Identify which cell holds the provided text, then report its (x, y) central coordinate. 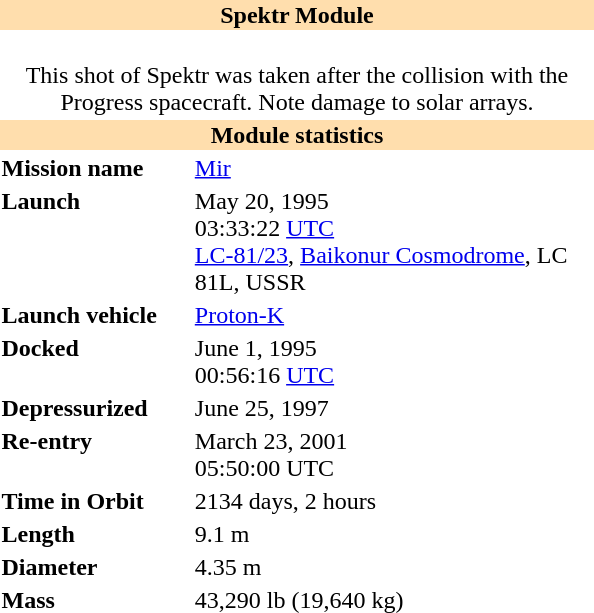
June 1, 199500:56:16 UTC (394, 362)
March 23, 200105:50:00 UTC (394, 454)
Diameter (95, 567)
Proton-K (394, 315)
Re-entry (95, 454)
Module statistics (297, 135)
Time in Orbit (95, 501)
4.35 m (394, 567)
Launch (95, 242)
Docked (95, 362)
Spektr Module (297, 15)
Length (95, 534)
June 25, 1997 (394, 408)
Launch vehicle (95, 315)
This shot of Spektr was taken after the collision with the Progress spacecraft. Note damage to solar arrays. (297, 75)
2134 days, 2 hours (394, 501)
9.1 m (394, 534)
May 20, 199503:33:22 UTCLC-81/23, Baikonur Cosmodrome, LC 81L, USSR (394, 242)
Mission name (95, 168)
Mir (394, 168)
Depressurized (95, 408)
